Output the (X, Y) coordinate of the center of the cell containing the given text.  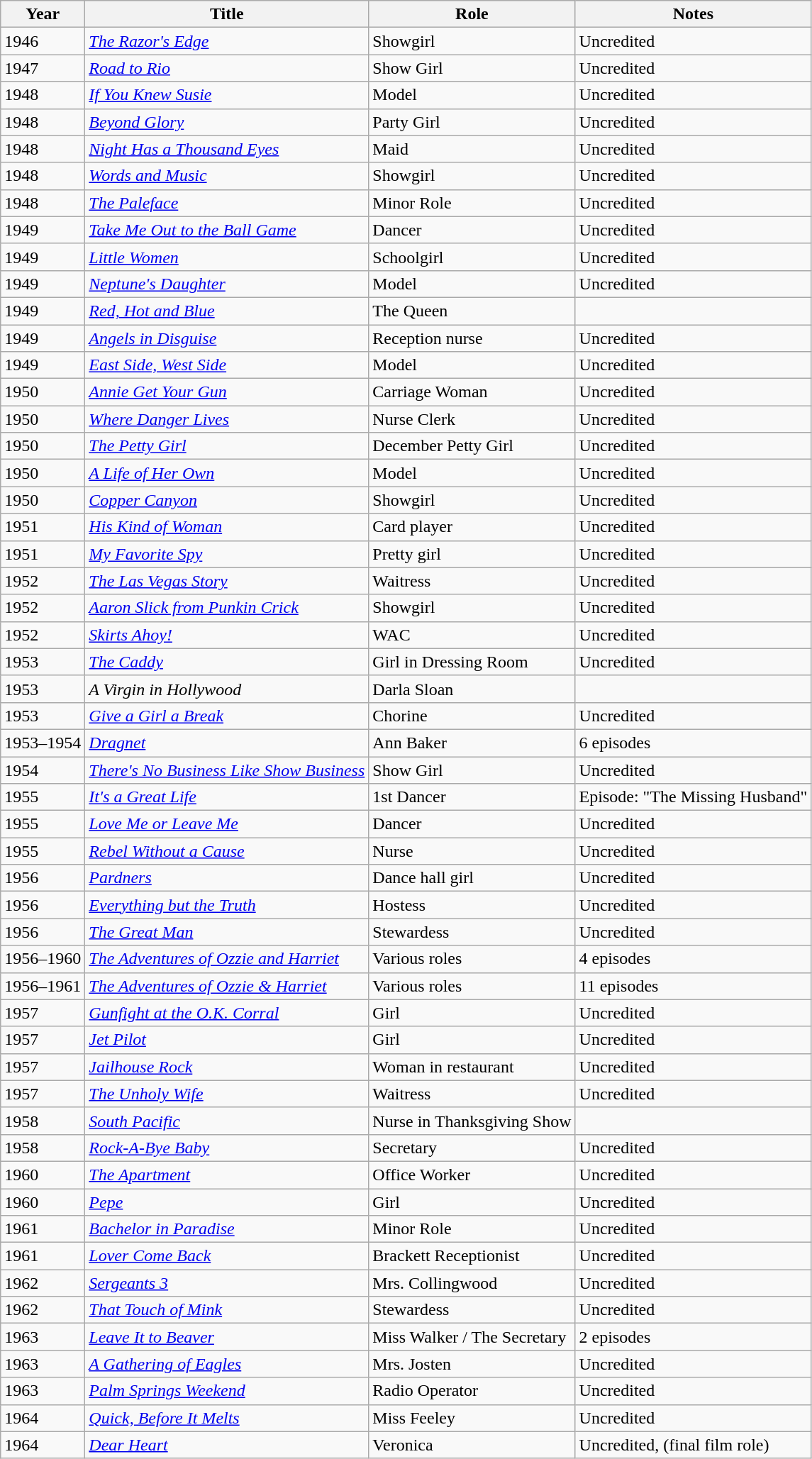
Dragnet (227, 743)
Woman in restaurant (472, 1067)
Words and Music (227, 176)
Schoolgirl (472, 257)
Brackett Receptionist (472, 1256)
1st Dancer (472, 797)
The Unholy Wife (227, 1094)
2 episodes (694, 1337)
If You Knew Susie (227, 95)
Road to Rio (227, 68)
Copper Canyon (227, 500)
Leave It to Beaver (227, 1337)
The Paleface (227, 203)
1956–1961 (43, 986)
Hostess (472, 905)
His Kind of Woman (227, 527)
Neptune's Daughter (227, 284)
Episode: "The Missing Husband" (694, 797)
Beyond Glory (227, 122)
Role (472, 14)
My Favorite Spy (227, 554)
Card player (472, 527)
Veronica (472, 1445)
Pretty girl (472, 554)
Palm Springs Weekend (227, 1391)
1954 (43, 770)
Notes (694, 14)
4 episodes (694, 959)
Take Me Out to the Ball Game (227, 230)
Carriage Woman (472, 392)
WAC (472, 635)
Ann Baker (472, 743)
Nurse (472, 851)
Party Girl (472, 122)
Pepe (227, 1202)
Night Has a Thousand Eyes (227, 149)
Secretary (472, 1148)
Annie Get Your Gun (227, 392)
A Gathering of Eagles (227, 1364)
Girl in Dressing Room (472, 662)
Reception nurse (472, 338)
Dance hall girl (472, 878)
Aaron Slick from Punkin Crick (227, 608)
Nurse Clerk (472, 419)
Dear Heart (227, 1445)
The Caddy (227, 662)
Rebel Without a Cause (227, 851)
December Petty Girl (472, 446)
6 episodes (694, 743)
Love Me or Leave Me (227, 824)
The Queen (472, 311)
Little Women (227, 257)
Sergeants 3 (227, 1283)
There's No Business Like Show Business (227, 770)
A Life of Her Own (227, 473)
Title (227, 14)
Mrs. Collingwood (472, 1283)
Mrs. Josten (472, 1364)
The Las Vegas Story (227, 581)
Year (43, 14)
1946 (43, 41)
Angels in Disguise (227, 338)
1956–1960 (43, 959)
The Razor's Edge (227, 41)
1953–1954 (43, 743)
Office Worker (472, 1175)
Nurse in Thanksgiving Show (472, 1121)
The Petty Girl (227, 446)
The Great Man (227, 932)
Give a Girl a Break (227, 716)
Miss Feeley (472, 1418)
Rock-A-Bye Baby (227, 1148)
Darla Sloan (472, 689)
Red, Hot and Blue (227, 311)
Bachelor in Paradise (227, 1229)
The Apartment (227, 1175)
Pardners (227, 878)
Where Danger Lives (227, 419)
Everything but the Truth (227, 905)
Miss Walker / The Secretary (472, 1337)
Gunfight at the O.K. Corral (227, 1013)
East Side, West Side (227, 365)
The Adventures of Ozzie and Harriet (227, 959)
Jailhouse Rock (227, 1067)
Uncredited, (final film role) (694, 1445)
Maid (472, 149)
The Adventures of Ozzie & Harriet (227, 986)
11 episodes (694, 986)
Radio Operator (472, 1391)
Quick, Before It Melts (227, 1418)
A Virgin in Hollywood (227, 689)
1947 (43, 68)
Chorine (472, 716)
Jet Pilot (227, 1040)
It's a Great Life (227, 797)
Lover Come Back (227, 1256)
That Touch of Mink (227, 1310)
Skirts Ahoy! (227, 635)
South Pacific (227, 1121)
